Pinpoint the cell where the given text exists, returning its [X, Y] midpoint coordinate. 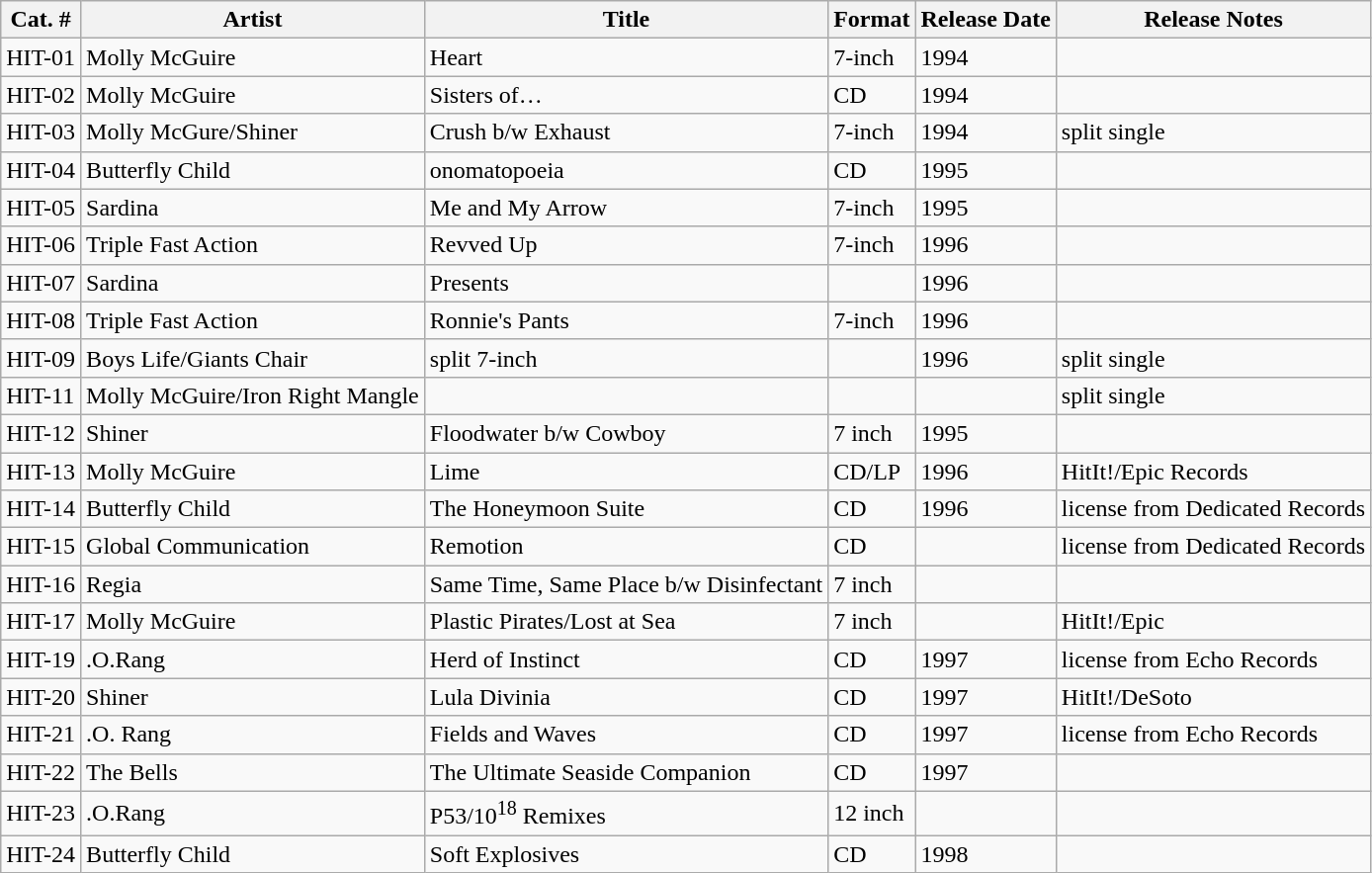
Ronnie's Pants [626, 320]
HIT-01 [42, 57]
The Bells [253, 772]
Molly McGure/Shiner [253, 132]
HIT-23 [42, 813]
split 7-inch [626, 358]
HIT-14 [42, 509]
Crush b/w Exhaust [626, 132]
Me and My Arrow [626, 208]
HitIt!/DeSoto [1213, 697]
HIT-15 [42, 547]
Fields and Waves [626, 735]
Sisters of… [626, 95]
HitIt!/Epic Records [1213, 472]
Cat. # [42, 20]
HIT-13 [42, 472]
HIT-12 [42, 433]
CD/LP [872, 472]
HIT-20 [42, 697]
Plastic Pirates/Lost at Sea [626, 622]
Artist [253, 20]
Regia [253, 584]
HIT-21 [42, 735]
Floodwater b/w Cowboy [626, 433]
Revved Up [626, 245]
HIT-24 [42, 854]
.O. Rang [253, 735]
The Ultimate Seaside Companion [626, 772]
Presents [626, 283]
HIT-17 [42, 622]
P53/1018 Remixes [626, 813]
Global Communication [253, 547]
HIT-03 [42, 132]
HIT-07 [42, 283]
HIT-06 [42, 245]
HIT-08 [42, 320]
HIT-22 [42, 772]
Boys Life/Giants Chair [253, 358]
Same Time, Same Place b/w Disinfectant [626, 584]
HitIt!/Epic [1213, 622]
Format [872, 20]
Soft Explosives [626, 854]
1998 [986, 854]
12 inch [872, 813]
HIT-04 [42, 170]
HIT-11 [42, 395]
onomatopoeia [626, 170]
Lula Divinia [626, 697]
HIT-05 [42, 208]
HIT-16 [42, 584]
Heart [626, 57]
Lime [626, 472]
HIT-09 [42, 358]
Release Notes [1213, 20]
HIT-02 [42, 95]
Title [626, 20]
Herd of Instinct [626, 659]
The Honeymoon Suite [626, 509]
Molly McGuire/Iron Right Mangle [253, 395]
HIT-19 [42, 659]
Release Date [986, 20]
Remotion [626, 547]
